Return (x, y) of the center of cell containing provided text 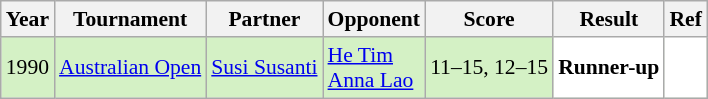
Ref (685, 19)
1990 (28, 68)
Runner-up (608, 68)
Score (489, 19)
Australian Open (130, 68)
11–15, 12–15 (489, 68)
He Tim Anna Lao (374, 68)
Partner (264, 19)
Opponent (374, 19)
Year (28, 19)
Susi Susanti (264, 68)
Result (608, 19)
Tournament (130, 19)
